Detect which cell encompasses the target text, then output its [x, y] center coordinate. 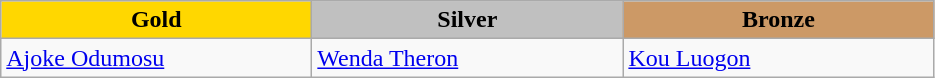
Bronze [778, 20]
Ajoke Odumosu [156, 58]
Kou Luogon [778, 58]
Silver [468, 20]
Gold [156, 20]
Wenda Theron [468, 58]
